Search for the cell housing the specified text and yield its (X, Y) center coordinate. 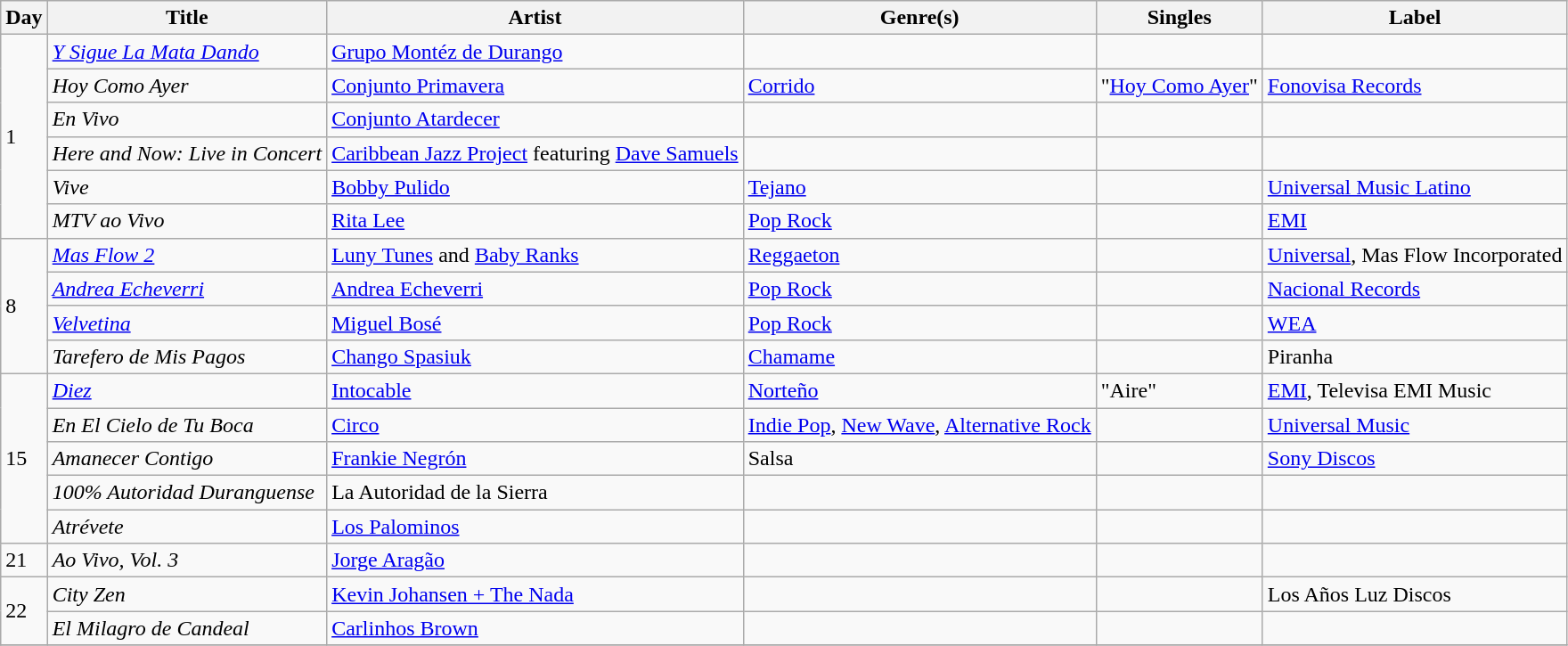
100% Autoridad Duranguense (187, 493)
Amanecer Contigo (187, 459)
Piranha (1415, 356)
EMI (1415, 221)
Tejano (919, 187)
Rita Lee (535, 221)
Genre(s) (919, 18)
Atrévete (187, 527)
Universal Music (1415, 425)
Universal, Mas Flow Incorporated (1415, 255)
22 (24, 611)
Carlinhos Brown (535, 628)
Caribbean Jazz Project featuring Dave Samuels (535, 153)
Bobby Pulido (535, 187)
21 (24, 560)
Los Palominos (535, 527)
MTV ao Vivo (187, 221)
Reggaeton (919, 255)
1 (24, 136)
15 (24, 458)
Singles (1180, 18)
Salsa (919, 459)
"Hoy Como Ayer" (1180, 86)
Velvetina (187, 323)
Sony Discos (1415, 459)
Universal Music Latino (1415, 187)
Los Años Luz Discos (1415, 594)
Artist (535, 18)
En Vivo (187, 119)
Miguel Bosé (535, 323)
Conjunto Atardecer (535, 119)
Frankie Negrón (535, 459)
City Zen (187, 594)
Tarefero de Mis Pagos (187, 356)
8 (24, 306)
La Autoridad de la Sierra (535, 493)
Day (24, 18)
Jorge Aragão (535, 560)
"Aire" (1180, 390)
Kevin Johansen + The Nada (535, 594)
Title (187, 18)
Nacional Records (1415, 289)
Vive (187, 187)
Norteño (919, 390)
Label (1415, 18)
Here and Now: Live in Concert (187, 153)
Circo (535, 425)
Corrido (919, 86)
EMI, Televisa EMI Music (1415, 390)
Luny Tunes and Baby Ranks (535, 255)
Intocable (535, 390)
WEA (1415, 323)
Chamame (919, 356)
Indie Pop, New Wave, Alternative Rock (919, 425)
Conjunto Primavera (535, 86)
Fonovisa Records (1415, 86)
Ao Vivo, Vol. 3 (187, 560)
Chango Spasiuk (535, 356)
En El Cielo de Tu Boca (187, 425)
Grupo Montéz de Durango (535, 52)
Hoy Como Ayer (187, 86)
El Milagro de Candeal (187, 628)
Diez (187, 390)
Mas Flow 2 (187, 255)
Y Sigue La Mata Dando (187, 52)
